Return the (X, Y) coordinate for the center point of the cell that contains the specified text.  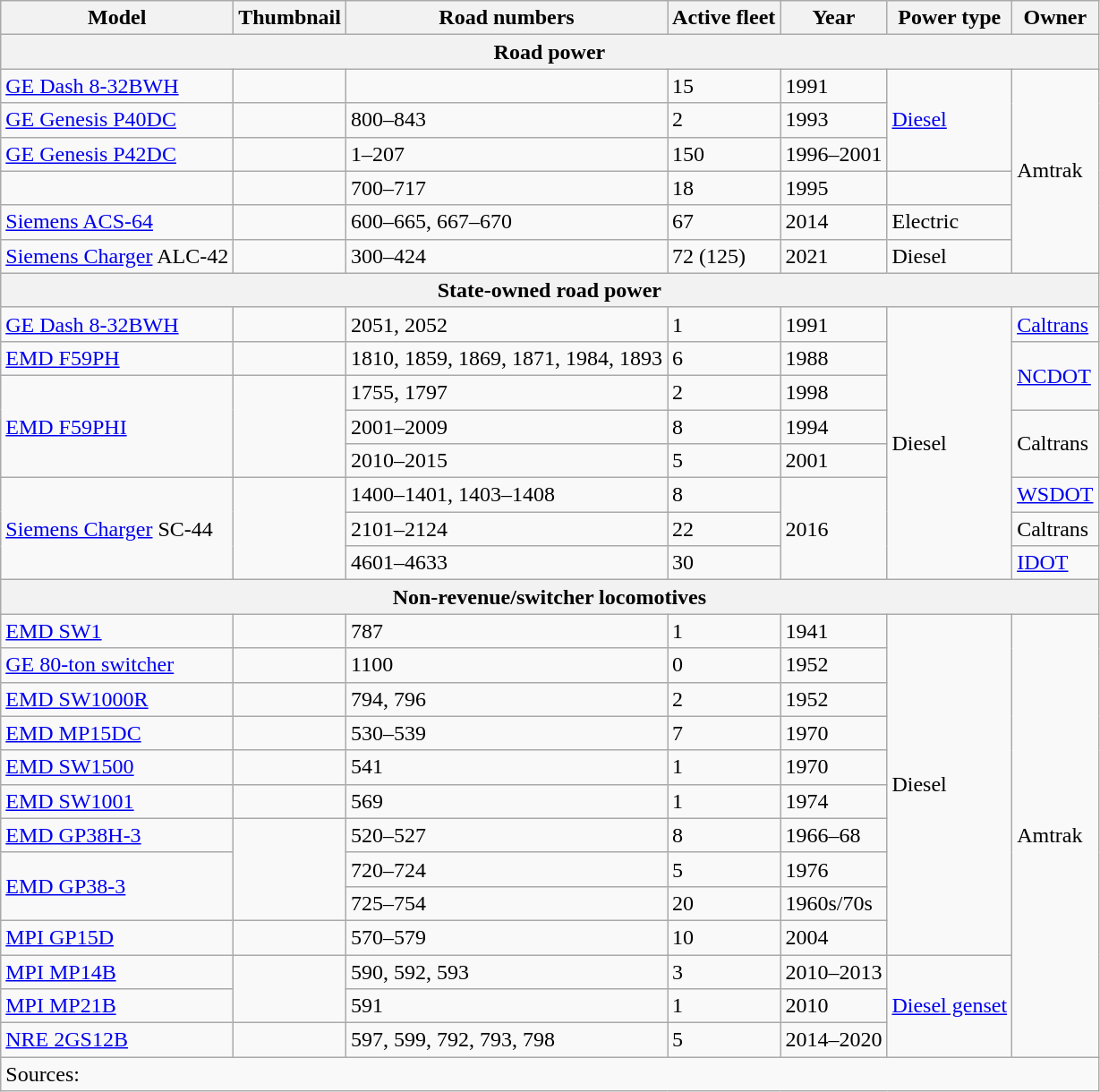
Diesel genset (950, 1005)
700–717 (507, 188)
2001–2009 (507, 427)
1960s/70s (834, 903)
Road numbers (507, 18)
Active fleet (724, 18)
EMD MP15DC (117, 733)
2014–2020 (834, 1040)
530–539 (507, 733)
IDOT (1055, 563)
2010–2013 (834, 971)
570–579 (507, 937)
EMD F59PH (117, 358)
2001 (834, 461)
Sources: (550, 1074)
725–754 (507, 903)
MPI MP14B (117, 971)
Siemens ACS-64 (117, 222)
72 (125) (724, 256)
Power type (950, 18)
Road power (550, 52)
1–207 (507, 154)
150 (724, 154)
State-owned road power (550, 290)
30 (724, 563)
300–424 (507, 256)
794, 796 (507, 699)
2010 (834, 1006)
1976 (834, 869)
2016 (834, 529)
EMD SW1000R (117, 699)
591 (507, 1006)
1941 (834, 631)
EMD F59PHI (117, 426)
15 (724, 86)
520–527 (507, 835)
2101–2124 (507, 529)
2010–2015 (507, 461)
720–724 (507, 869)
541 (507, 767)
Siemens Charger SC-44 (117, 529)
20 (724, 903)
Electric (950, 222)
10 (724, 937)
1400–1401, 1403–1408 (507, 495)
Thumbnail (290, 18)
2014 (834, 222)
3 (724, 971)
1994 (834, 427)
Model (117, 18)
EMD SW1500 (117, 767)
1996–2001 (834, 154)
597, 599, 792, 793, 798 (507, 1040)
EMD GP38-3 (117, 886)
1100 (507, 665)
1810, 1859, 1869, 1871, 1984, 1893 (507, 358)
Owner (1055, 18)
600–665, 667–670 (507, 222)
590, 592, 593 (507, 971)
Siemens Charger ALC-42 (117, 256)
1993 (834, 120)
1755, 1797 (507, 392)
Non-revenue/switcher locomotives (550, 597)
GE Genesis P42DC (117, 154)
800–843 (507, 120)
22 (724, 529)
EMD SW1001 (117, 801)
1974 (834, 801)
EMD GP38H-3 (117, 835)
MPI MP21B (117, 1006)
6 (724, 358)
2004 (834, 937)
EMD SW1 (117, 631)
MPI GP15D (117, 937)
GE Genesis P40DC (117, 120)
0 (724, 665)
7 (724, 733)
569 (507, 801)
18 (724, 188)
WSDOT (1055, 495)
NCDOT (1055, 375)
1988 (834, 358)
67 (724, 222)
2021 (834, 256)
NRE 2GS12B (117, 1040)
Year (834, 18)
1966–68 (834, 835)
1998 (834, 392)
1995 (834, 188)
GE 80-ton switcher (117, 665)
787 (507, 631)
4601–4633 (507, 563)
2051, 2052 (507, 324)
